Extract the (x, y) coordinate from the center of the cell holding the provided text.  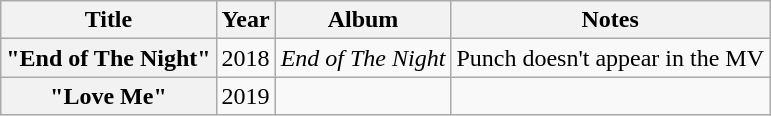
"End of The Night" (108, 58)
"Love Me" (108, 96)
Year (246, 20)
Punch doesn't appear in the MV (610, 58)
2018 (246, 58)
End of The Night (363, 58)
Notes (610, 20)
Album (363, 20)
Title (108, 20)
2019 (246, 96)
